Locate the cell with the specified text and output its (x, y) center coordinate. 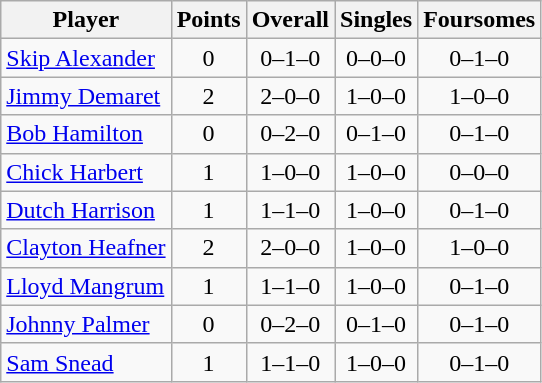
Dutch Harrison (86, 210)
Overall (290, 20)
Sam Snead (86, 362)
Clayton Heafner (86, 248)
Skip Alexander (86, 58)
Bob Hamilton (86, 134)
Foursomes (480, 20)
Singles (376, 20)
Points (208, 20)
Jimmy Demaret (86, 96)
Chick Harbert (86, 172)
Johnny Palmer (86, 324)
Player (86, 20)
Lloyd Mangrum (86, 286)
